Detect which cell encompasses the target text, then output its [x, y] center coordinate. 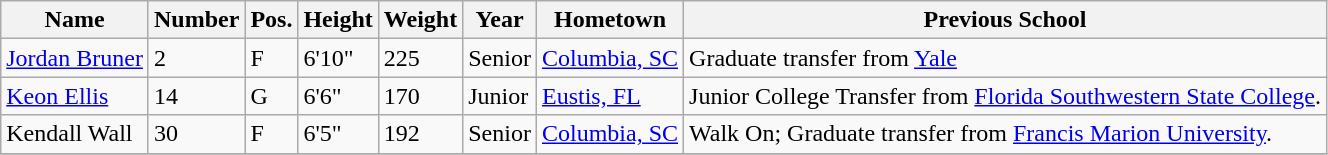
Eustis, FL [610, 96]
Junior [500, 96]
Jordan Bruner [75, 58]
170 [420, 96]
Keon Ellis [75, 96]
Pos. [272, 20]
6'6" [338, 96]
Height [338, 20]
14 [196, 96]
Previous School [1006, 20]
6'5" [338, 134]
Name [75, 20]
2 [196, 58]
Number [196, 20]
Junior College Transfer from Florida Southwestern State College. [1006, 96]
Hometown [610, 20]
G [272, 96]
30 [196, 134]
225 [420, 58]
6'10" [338, 58]
Weight [420, 20]
Year [500, 20]
Kendall Wall [75, 134]
192 [420, 134]
Graduate transfer from Yale [1006, 58]
Walk On; Graduate transfer from Francis Marion University. [1006, 134]
